Pinpoint the cell where the given text exists, returning its [x, y] midpoint coordinate. 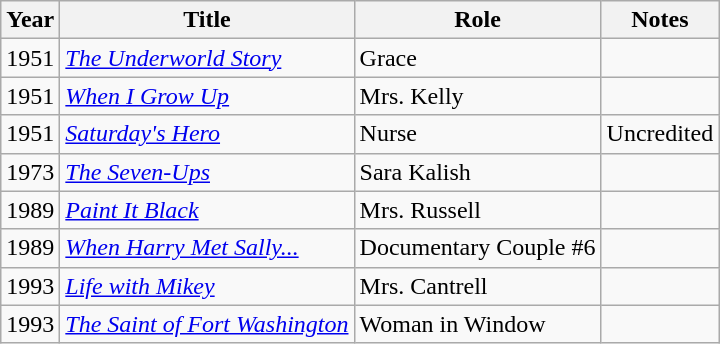
Paint It Black [207, 210]
The Saint of Fort Washington [207, 324]
Life with Mikey [207, 286]
Saturday's Hero [207, 134]
Mrs. Cantrell [478, 286]
Sara Kalish [478, 172]
Title [207, 20]
1973 [30, 172]
When Harry Met Sally... [207, 248]
When I Grow Up [207, 96]
Uncredited [660, 134]
Notes [660, 20]
Grace [478, 58]
Mrs. Russell [478, 210]
Role [478, 20]
Documentary Couple #6 [478, 248]
Nurse [478, 134]
The Seven-Ups [207, 172]
Woman in Window [478, 324]
Mrs. Kelly [478, 96]
Year [30, 20]
The Underworld Story [207, 58]
